Return the (x, y) coordinate for the center point of the cell that contains the specified text.  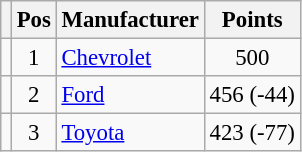
Points (252, 20)
Toyota (130, 133)
Ford (130, 95)
456 (-44) (252, 95)
Chevrolet (130, 58)
3 (34, 133)
423 (-77) (252, 133)
1 (34, 58)
Pos (34, 20)
Manufacturer (130, 20)
2 (34, 95)
500 (252, 58)
